Output the (X, Y) coordinate of the center of the cell containing the given text.  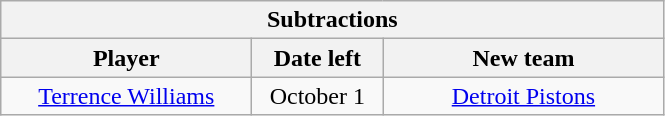
New team (524, 58)
October 1 (318, 96)
Subtractions (332, 20)
Detroit Pistons (524, 96)
Terrence Williams (126, 96)
Player (126, 58)
Date left (318, 58)
